Detect which cell encompasses the target text, then output its (X, Y) center coordinate. 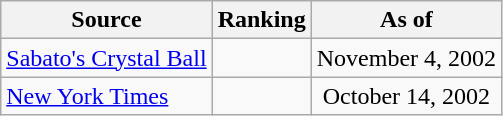
New York Times (106, 96)
As of (406, 20)
Sabato's Crystal Ball (106, 58)
November 4, 2002 (406, 58)
Ranking (262, 20)
Source (106, 20)
October 14, 2002 (406, 96)
